Provide the (x, y) coordinate of the cell's center where the given text is located.  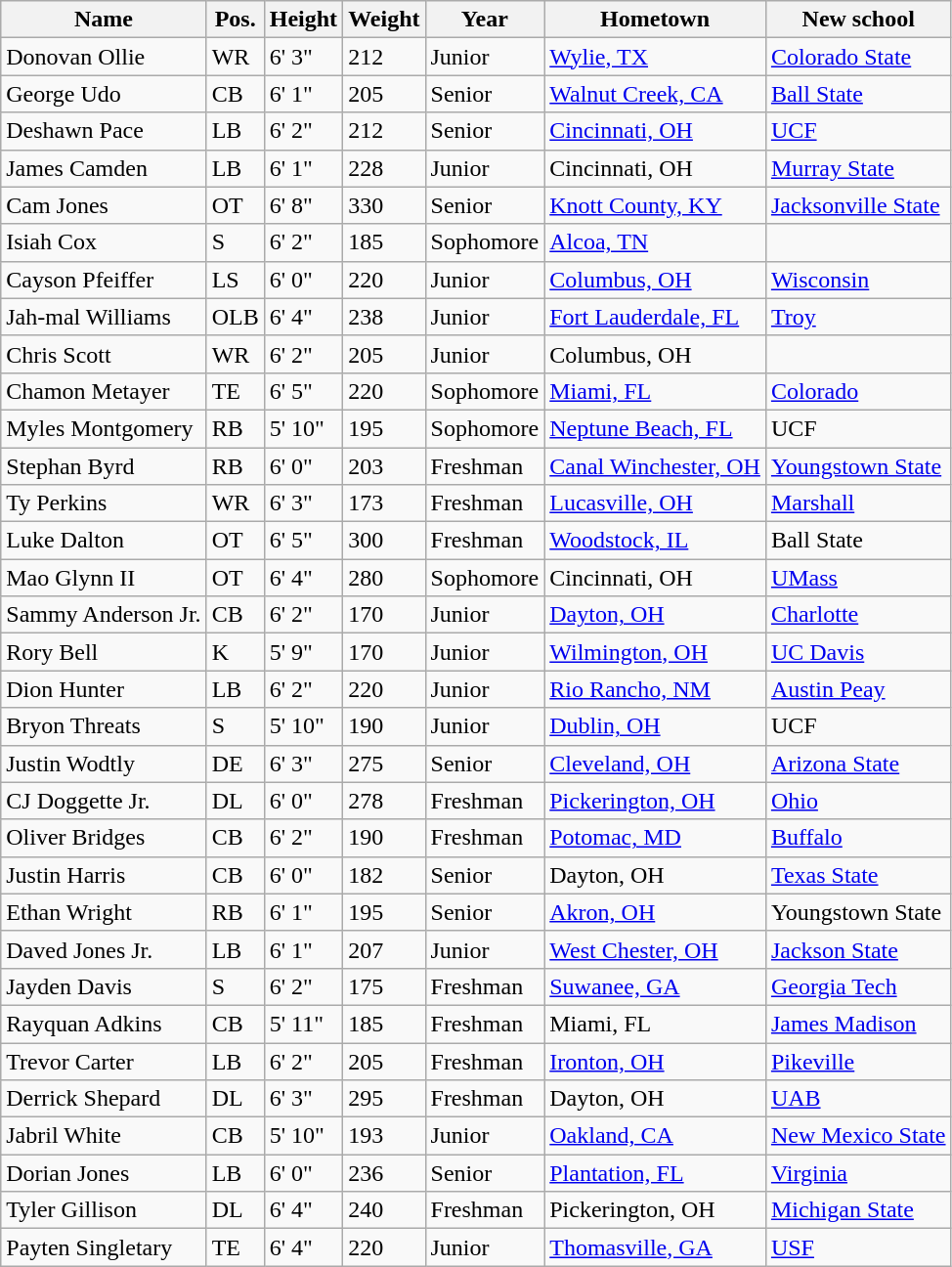
Marshall (858, 503)
Potomac, MD (655, 838)
295 (384, 1099)
Trevor Carter (104, 1061)
Myles Montgomery (104, 428)
Oakland, CA (655, 1136)
Justin Harris (104, 875)
Wisconsin (858, 280)
West Chester, OH (655, 949)
UC Davis (858, 652)
Chamon Metayer (104, 391)
Woodstock, IL (655, 541)
Stephan Byrd (104, 466)
UAB (858, 1099)
182 (384, 875)
Rory Bell (104, 652)
6' 8" (303, 205)
George Udo (104, 94)
Cam Jones (104, 205)
193 (384, 1136)
Sammy Anderson Jr. (104, 615)
Bryon Threats (104, 726)
Rayquan Adkins (104, 1024)
Wylie, TX (655, 57)
Canal Winchester, OH (655, 466)
Dion Hunter (104, 689)
K (235, 652)
Hometown (655, 20)
Cayson Pfeiffer (104, 280)
DE (235, 764)
275 (384, 764)
Lucasville, OH (655, 503)
Pikeville (858, 1061)
Oliver Bridges (104, 838)
Weight (384, 20)
UMass (858, 578)
Alcoa, TN (655, 242)
Jah-mal Williams (104, 317)
207 (384, 949)
228 (384, 168)
James Camden (104, 168)
Name (104, 20)
Year (485, 20)
236 (384, 1173)
USF (858, 1247)
LS (235, 280)
OLB (235, 317)
175 (384, 986)
238 (384, 317)
Jacksonville State (858, 205)
Deshawn Pace (104, 131)
280 (384, 578)
Austin Peay (858, 689)
Chris Scott (104, 354)
Walnut Creek, CA (655, 94)
5' 11" (303, 1024)
Jackson State (858, 949)
Daved Jones Jr. (104, 949)
Jayden Davis (104, 986)
278 (384, 801)
Ironton, OH (655, 1061)
Akron, OH (655, 912)
Fort Lauderdale, FL (655, 317)
Payten Singletary (104, 1247)
Georgia Tech (858, 986)
Jabril White (104, 1136)
Height (303, 20)
Ty Perkins (104, 503)
Pos. (235, 20)
Mao Glynn II (104, 578)
Knott County, KY (655, 205)
New Mexico State (858, 1136)
240 (384, 1210)
Justin Wodtly (104, 764)
Virginia (858, 1173)
Tyler Gillison (104, 1210)
5' 9" (303, 652)
Charlotte (858, 615)
Plantation, FL (655, 1173)
CJ Doggette Jr. (104, 801)
Suwanee, GA (655, 986)
173 (384, 503)
Troy (858, 317)
300 (384, 541)
Texas State (858, 875)
Derrick Shepard (104, 1099)
Arizona State (858, 764)
Michigan State (858, 1210)
Donovan Ollie (104, 57)
Colorado (858, 391)
Thomasville, GA (655, 1247)
Cleveland, OH (655, 764)
Luke Dalton (104, 541)
Rio Rancho, NM (655, 689)
Ethan Wright (104, 912)
203 (384, 466)
New school (858, 20)
Colorado State (858, 57)
Dorian Jones (104, 1173)
Neptune Beach, FL (655, 428)
Isiah Cox (104, 242)
Ohio (858, 801)
Murray State (858, 168)
Wilmington, OH (655, 652)
James Madison (858, 1024)
Buffalo (858, 838)
Dublin, OH (655, 726)
330 (384, 205)
